Capture the cell that displays the provided text and extract its [X, Y] central coordinate. 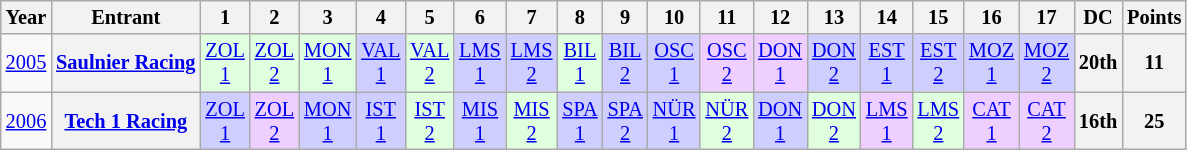
2006 [26, 121]
MIS1 [480, 121]
1 [224, 17]
NÜR2 [726, 121]
2005 [26, 63]
CAT1 [992, 121]
DC [1098, 17]
IST1 [380, 121]
IST2 [430, 121]
14 [887, 17]
10 [674, 17]
7 [532, 17]
OSC2 [726, 63]
5 [430, 17]
VAL1 [380, 63]
25 [1154, 121]
NÜR1 [674, 121]
OSC1 [674, 63]
Year [26, 17]
16 [992, 17]
Points [1154, 17]
Entrant [126, 17]
4 [380, 17]
BIL1 [580, 63]
SPA1 [580, 121]
Saulnier Racing [126, 63]
EST2 [938, 63]
8 [580, 17]
EST1 [887, 63]
20th [1098, 63]
SPA2 [626, 121]
15 [938, 17]
VAL2 [430, 63]
2 [274, 17]
17 [1046, 17]
6 [480, 17]
16th [1098, 121]
Tech 1 Racing [126, 121]
CAT2 [1046, 121]
3 [328, 17]
12 [780, 17]
9 [626, 17]
MIS2 [532, 121]
13 [834, 17]
MOZ2 [1046, 63]
BIL2 [626, 63]
MOZ1 [992, 63]
